Detect which cell encompasses the target text, then output its (x, y) center coordinate. 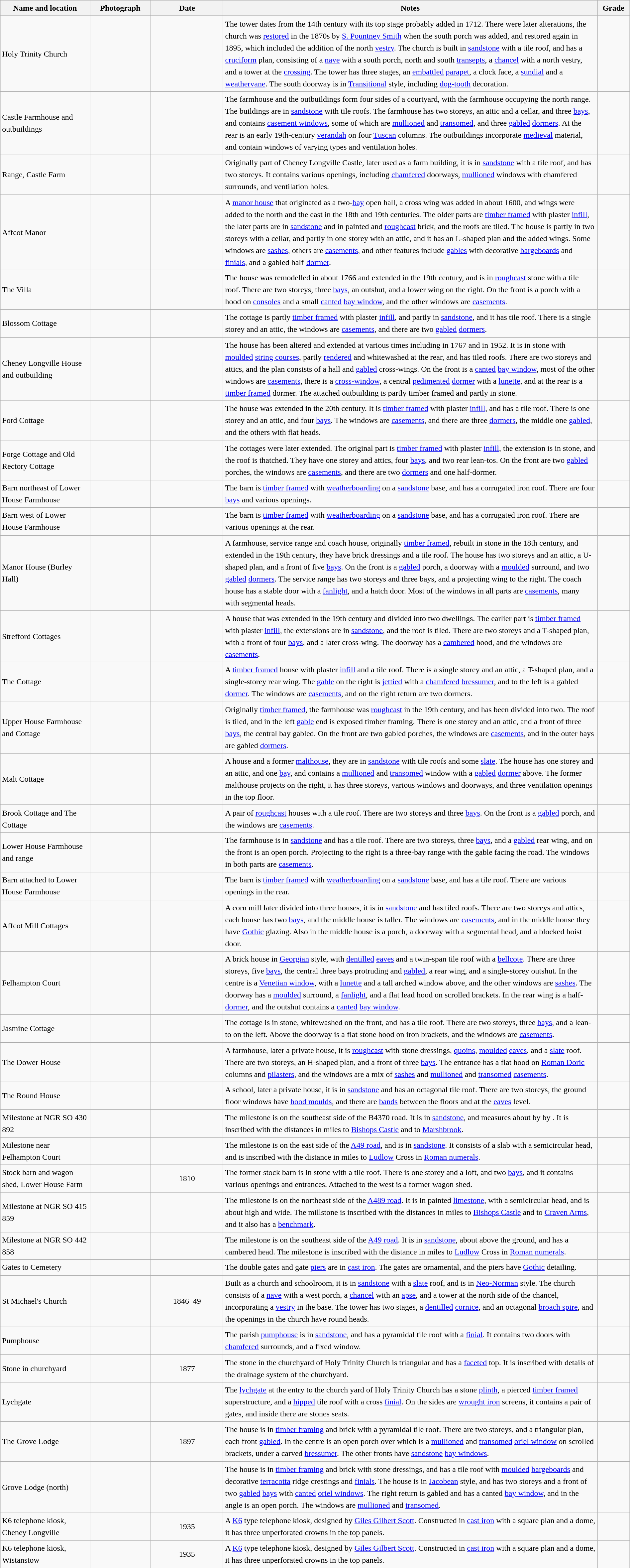
Affcot Mill Cottages (45, 926)
Forge Cottage and Old Rectory Cottage (45, 460)
Affcot Manor (45, 232)
Cheney Longville House and outbuilding (45, 369)
1897 (187, 1442)
Milestone at NGR SO 415 859 (45, 1212)
The Dower House (45, 1062)
K6 telephone kiosk, Cheney Longville (45, 1527)
Milestone at NGR SO 442 858 (45, 1246)
The barn is timber framed with weatherboarding on a sandstone base, and has a tile roof. There are various openings in the rear. (410, 886)
Barn west of Lower House Farmhouse (45, 521)
Stock barn and wagon shed, Lower House Farm (45, 1178)
Castle Farmhouse and outbuildings (45, 123)
Gates to Cemetery (45, 1267)
St Michael's Church (45, 1301)
The barn is timber framed with weatherboarding on a sandstone base, and has a corrugated iron roof. There are four bays and various openings. (410, 493)
Milestone at NGR SO 430 892 (45, 1123)
The Cottage (45, 682)
Jasmine Cottage (45, 1029)
Pumphouse (45, 1341)
Barn attached to Lower House Farmhouse (45, 886)
Milestone near Felhampton Court (45, 1151)
Brook Cottage and The Cottage (45, 819)
Notes (410, 8)
Grade (613, 8)
Range, Castle Farm (45, 175)
1846–49 (187, 1301)
Grove Lodge (north) (45, 1487)
Barn northeast of Lower House Farmhouse (45, 493)
Upper House Farmhouse and Cottage (45, 727)
Holy Trinity Church (45, 54)
The Villa (45, 290)
Name and location (45, 8)
K6 telephone kiosk, Wistanstow (45, 1554)
Felhampton Court (45, 983)
Stone in churchyard (45, 1369)
A pair of roughcast houses with a tile roof. There are two storeys and three bays. On the front is a gabled porch, and the windows are casements. (410, 819)
Strefford Cottages (45, 636)
Malt Cottage (45, 779)
Lychgate (45, 1402)
The Grove Lodge (45, 1442)
The Round House (45, 1096)
The barn is timber framed with weatherboarding on a sandstone base, and has a corrugated iron roof. There are various openings at the rear. (410, 521)
Date (187, 8)
Blossom Cottage (45, 323)
The double gates and gate piers are in cast iron. The gates are ornamental, and the piers have Gothic detailing. (410, 1267)
Photograph (120, 8)
Lower House Farmhouse and range (45, 852)
Ford Cottage (45, 420)
1877 (187, 1369)
1810 (187, 1178)
Manor House (Burley Hall) (45, 573)
